Return (x, y) of the center of cell containing provided text 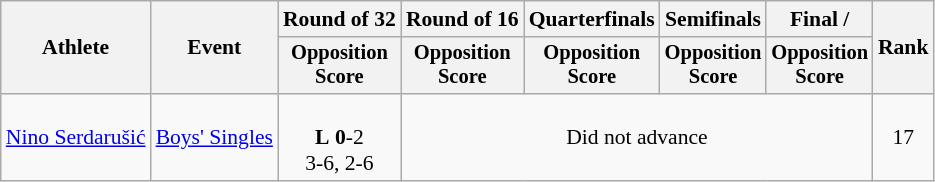
Event (214, 48)
Final / (820, 19)
L 0-2 3-6, 2-6 (340, 138)
17 (904, 138)
Athlete (76, 48)
Round of 32 (340, 19)
Rank (904, 48)
Round of 16 (462, 19)
Nino Serdarušić (76, 138)
Did not advance (637, 138)
Boys' Singles (214, 138)
Semifinals (714, 19)
Quarterfinals (592, 19)
